Extract the (x, y) coordinate from the center of the cell holding the provided text.  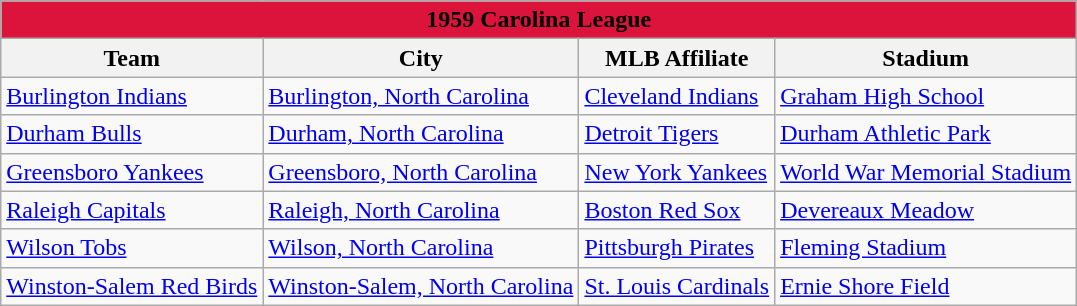
St. Louis Cardinals (677, 286)
Stadium (926, 58)
Raleigh Capitals (132, 210)
City (421, 58)
Cleveland Indians (677, 96)
Graham High School (926, 96)
World War Memorial Stadium (926, 172)
Greensboro, North Carolina (421, 172)
1959 Carolina League (539, 20)
Durham Athletic Park (926, 134)
New York Yankees (677, 172)
Durham Bulls (132, 134)
Wilson, North Carolina (421, 248)
Burlington, North Carolina (421, 96)
Raleigh, North Carolina (421, 210)
Winston-Salem Red Birds (132, 286)
MLB Affiliate (677, 58)
Greensboro Yankees (132, 172)
Fleming Stadium (926, 248)
Boston Red Sox (677, 210)
Durham, North Carolina (421, 134)
Detroit Tigers (677, 134)
Winston-Salem, North Carolina (421, 286)
Devereaux Meadow (926, 210)
Pittsburgh Pirates (677, 248)
Ernie Shore Field (926, 286)
Wilson Tobs (132, 248)
Team (132, 58)
Burlington Indians (132, 96)
